From the cell containing the given text, extract its center point as [x, y] coordinate. 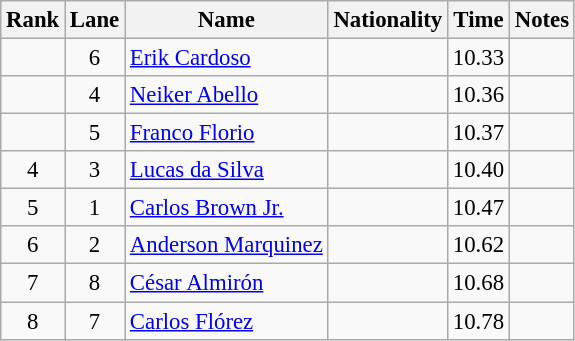
Notes [542, 20]
Carlos Brown Jr. [227, 208]
10.37 [479, 133]
Carlos Flórez [227, 321]
Lucas da Silva [227, 170]
Rank [33, 20]
10.68 [479, 283]
10.78 [479, 321]
Time [479, 20]
10.47 [479, 208]
10.33 [479, 58]
Anderson Marquinez [227, 245]
1 [95, 208]
10.62 [479, 245]
10.36 [479, 95]
3 [95, 170]
César Almirón [227, 283]
2 [95, 245]
Erik Cardoso [227, 58]
Franco Florio [227, 133]
10.40 [479, 170]
Neiker Abello [227, 95]
Nationality [388, 20]
Name [227, 20]
Lane [95, 20]
